Scan for the cell matching the given text and deliver its [X, Y] coordinate at center. 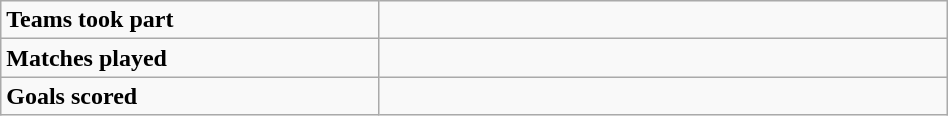
Goals scored [190, 96]
Matches played [190, 58]
Teams took part [190, 20]
